Search for the cell housing the specified text and yield its [X, Y] center coordinate. 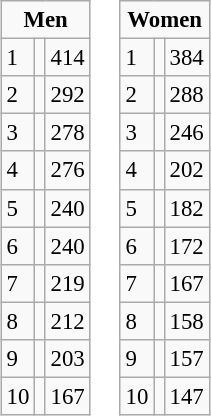
Women [164, 20]
292 [68, 95]
158 [186, 321]
172 [186, 246]
147 [186, 396]
202 [186, 170]
384 [186, 58]
288 [186, 95]
219 [68, 283]
182 [186, 208]
212 [68, 321]
Men [46, 20]
157 [186, 358]
414 [68, 58]
276 [68, 170]
246 [186, 133]
278 [68, 133]
203 [68, 358]
